Output the [x, y] coordinate of the center of the cell containing the given text.  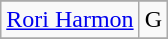
G [153, 20]
Rori Harmon [70, 20]
